Identify which cell holds the provided text, then report its [x, y] central coordinate. 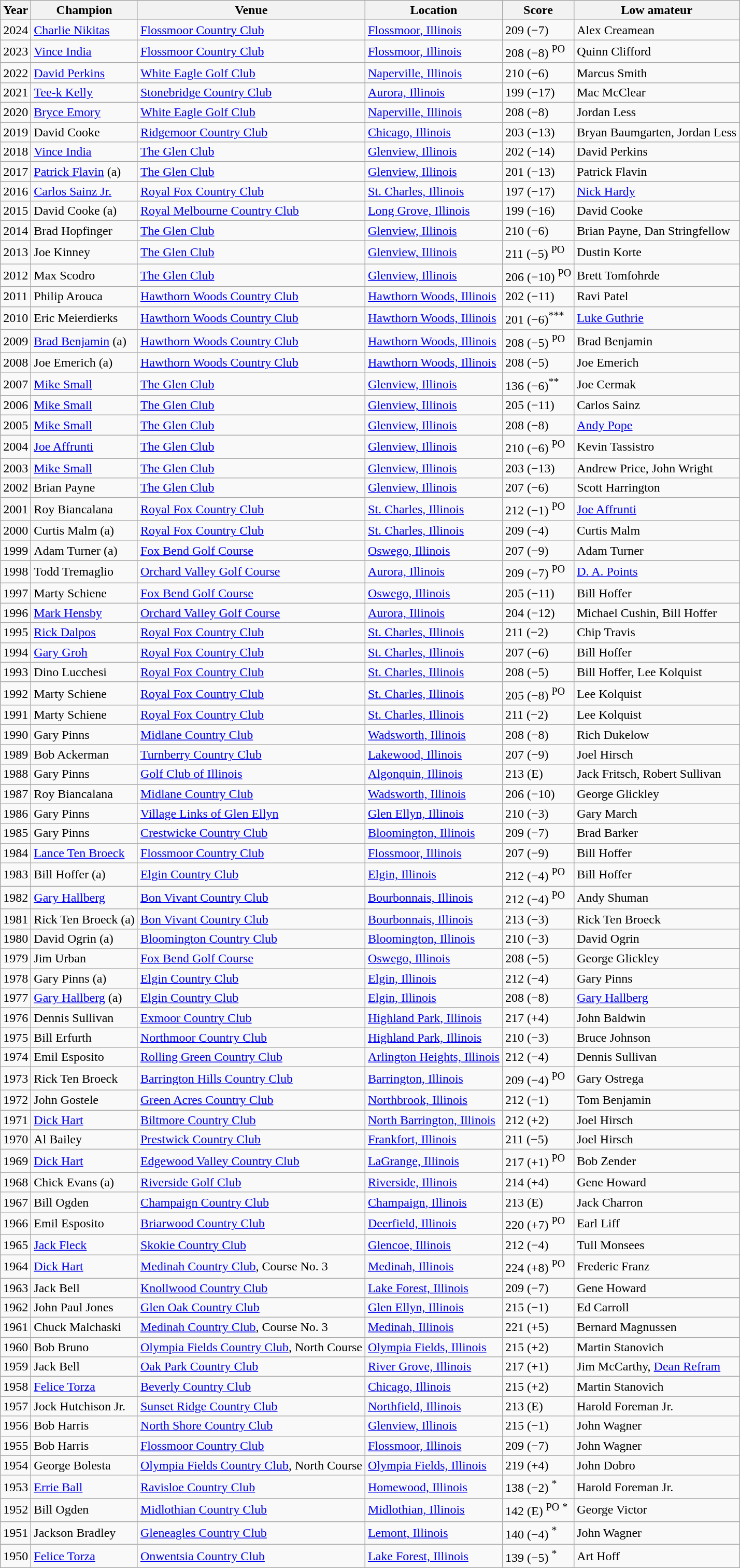
Bob Zender [657, 1161]
John Gostele [84, 1100]
Adam Turner [657, 550]
1952 [16, 1510]
140 (−4) * [538, 1533]
Oak Park Country Club [251, 1367]
212 (+2) [538, 1120]
Bob Bruno [84, 1347]
1987 [16, 794]
2010 [16, 318]
2017 [16, 172]
1992 [16, 694]
Prestwick Country Club [251, 1140]
John Paul Jones [84, 1308]
Lakewood, Illinois [433, 754]
Northfield, Illinois [433, 1406]
Ridgemoor Country Club [251, 132]
Art Hoff [657, 1557]
214 (+4) [538, 1182]
221 (+5) [538, 1327]
1991 [16, 715]
Scott Harrington [657, 488]
1962 [16, 1308]
Gleneagles Country Club [251, 1533]
Bryce Emory [84, 113]
Bloomington Country Club [251, 939]
Village Links of Glen Ellyn [251, 814]
Crestwicke Country Club [251, 833]
197 (−17) [538, 191]
1990 [16, 735]
David Cooke (a) [84, 211]
1993 [16, 672]
1973 [16, 1079]
Marcus Smith [657, 73]
Champaign, Illinois [433, 1202]
Mark Hensby [84, 613]
204 (−12) [538, 613]
Errie Ball [84, 1487]
1986 [16, 814]
Rolling Green Country Club [251, 1057]
202 (−11) [538, 297]
224 (+8) PO [538, 1266]
Gary Groh [84, 652]
David Ogrin (a) [84, 939]
Jock Hutchison Jr. [84, 1406]
2003 [16, 468]
Bill Hoffer, Lee Kolquist [657, 672]
Northbrook, Illinois [433, 1100]
1961 [16, 1327]
211 (−5) PO [538, 252]
217 (+4) [538, 1018]
2008 [16, 362]
205 (−8) PO [538, 694]
Joe Kinney [84, 252]
Lance Ten Broeck [84, 853]
Jack Fleck [84, 1245]
209 (−7) PO [538, 571]
Patrick Flavin [657, 172]
211 (−5) [538, 1140]
1956 [16, 1426]
199 (−17) [538, 92]
1969 [16, 1161]
Ed Carroll [657, 1308]
Riverside Golf Club [251, 1182]
1979 [16, 959]
2004 [16, 447]
Charlie Nikitas [84, 30]
1999 [16, 550]
208 (−5) PO [538, 341]
1967 [16, 1202]
Frankfort, Illinois [433, 1140]
1954 [16, 1465]
David Ogrin [657, 939]
2019 [16, 132]
Joe Emerich (a) [84, 362]
1966 [16, 1224]
Midlothian Country Club [251, 1510]
1958 [16, 1387]
Gary Pinns (a) [84, 978]
Lemont, Illinois [433, 1533]
Biltmore Country Club [251, 1120]
2015 [16, 211]
1998 [16, 571]
Alex Creamean [657, 30]
Luke Guthrie [657, 318]
2002 [16, 488]
Barrington, Illinois [433, 1079]
Skokie Country Club [251, 1245]
1994 [16, 652]
1983 [16, 874]
Mac McClear [657, 92]
Homewood, Illinois [433, 1487]
Philip Arouca [84, 297]
2012 [16, 276]
Rick Dalpos [84, 633]
Gary March [657, 814]
Rick Ten Broeck (a) [84, 919]
Riverside, Illinois [433, 1182]
Dustin Korte [657, 252]
208 (−8) PO [538, 52]
Brad Benjamin (a) [84, 341]
1978 [16, 978]
1953 [16, 1487]
Kevin Tassistro [657, 447]
Location [433, 10]
Edgewood Valley Country Club [251, 1161]
1964 [16, 1266]
Champaign Country Club [251, 1202]
Michael Cushin, Bill Hoffer [657, 613]
2023 [16, 52]
Earl Liff [657, 1224]
Jordan Less [657, 113]
Green Acres Country Club [251, 1100]
D. A. Points [657, 571]
John Dobro [657, 1465]
Chuck Malchaski [84, 1327]
Joe Emerich [657, 362]
Brian Payne, Dan Stringfellow [657, 231]
Jack Fritsch, Robert Sullivan [657, 774]
Curtis Malm (a) [84, 530]
Quinn Clifford [657, 52]
Jim McCarthy, Dean Refram [657, 1367]
1985 [16, 833]
Chip Travis [657, 633]
Al Bailey [84, 1140]
Rich Dukelow [657, 735]
Glencoe, Illinois [433, 1245]
2016 [16, 191]
2013 [16, 252]
Bill Hoffer (a) [84, 874]
Ravisloe Country Club [251, 1487]
2009 [16, 341]
Chick Evans (a) [84, 1182]
Tom Benjamin [657, 1100]
1980 [16, 939]
Royal Melbourne Country Club [251, 211]
Barrington Hills Country Club [251, 1079]
1977 [16, 998]
201 (−6)*** [538, 318]
1963 [16, 1287]
Brad Benjamin [657, 341]
142 (E) PO * [538, 1510]
209 (−4) PO [538, 1079]
Gary Hallberg (a) [84, 998]
2018 [16, 152]
2005 [16, 425]
2024 [16, 30]
1988 [16, 774]
2022 [16, 73]
139 (−5) * [538, 1557]
1971 [16, 1120]
1972 [16, 1100]
Carlos Sainz Jr. [84, 191]
Midlothian, Illinois [433, 1510]
217 (+1) [538, 1367]
212 (−1) PO [538, 509]
217 (+1) PO [538, 1161]
2006 [16, 405]
Turnberry Country Club [251, 754]
Jackson Bradley [84, 1533]
Deerfield, Illinois [433, 1224]
199 (−16) [538, 211]
Stonebridge Country Club [251, 92]
Bryan Baumgarten, Jordan Less [657, 132]
220 (+7) PO [538, 1224]
Frederic Franz [657, 1266]
1960 [16, 1347]
Brett Tomfohrde [657, 276]
1989 [16, 754]
Andrew Price, John Wright [657, 468]
Bruce Johnson [657, 1038]
2014 [16, 231]
1976 [16, 1018]
Adam Turner (a) [84, 550]
206 (−10) PO [538, 276]
John Baldwin [657, 1018]
River Grove, Illinois [433, 1367]
Northmoor Country Club [251, 1038]
Sunset Ridge Country Club [251, 1406]
1981 [16, 919]
1982 [16, 898]
LaGrange, Illinois [433, 1161]
2011 [16, 297]
Tee-k Kelly [84, 92]
Onwentsia Country Club [251, 1557]
1955 [16, 1446]
Bob Ackerman [84, 754]
Long Grove, Illinois [433, 211]
Beverly Country Club [251, 1387]
Jim Urban [84, 959]
Tull Monsees [657, 1245]
Jack Charron [657, 1202]
1970 [16, 1140]
Patrick Flavin (a) [84, 172]
George Victor [657, 1510]
Bill Erfurth [84, 1038]
Andy Pope [657, 425]
1968 [16, 1182]
1996 [16, 613]
1975 [16, 1038]
Eric Meierdierks [84, 318]
1997 [16, 593]
Year [16, 10]
George Bolesta [84, 1465]
Arlington Heights, Illinois [433, 1057]
Exmoor Country Club [251, 1018]
Dino Lucchesi [84, 672]
209 (−4) [538, 530]
1951 [16, 1533]
136 (−6)** [538, 384]
1957 [16, 1406]
212 (−1) [538, 1100]
Andy Shuman [657, 898]
Carlos Sainz [657, 405]
2001 [16, 509]
Knollwood Country Club [251, 1287]
Glen Oak Country Club [251, 1308]
Score [538, 10]
Algonquin, Illinois [433, 774]
138 (−2) * [538, 1487]
206 (−10) [538, 794]
Max Scodro [84, 276]
Curtis Malm [657, 530]
Brad Barker [657, 833]
Brad Hopfinger [84, 231]
1950 [16, 1557]
213 (−3) [538, 919]
2007 [16, 384]
Briarwood Country Club [251, 1224]
1995 [16, 633]
North Shore Country Club [251, 1426]
210 (−6) PO [538, 447]
Low amateur [657, 10]
Brian Payne [84, 488]
1974 [16, 1057]
2021 [16, 92]
201 (−13) [538, 172]
Bernard Magnussen [657, 1327]
Ravi Patel [657, 297]
North Barrington, Illinois [433, 1120]
Golf Club of Illinois [251, 774]
Nick Hardy [657, 191]
Joe Cermak [657, 384]
Venue [251, 10]
2020 [16, 113]
1965 [16, 1245]
Gary Ostrega [657, 1079]
219 (+4) [538, 1465]
1984 [16, 853]
1959 [16, 1367]
Champion [84, 10]
Todd Tremaglio [84, 571]
202 (−14) [538, 152]
2000 [16, 530]
